Provide the (x, y) coordinate of the cell's center where the given text is located.  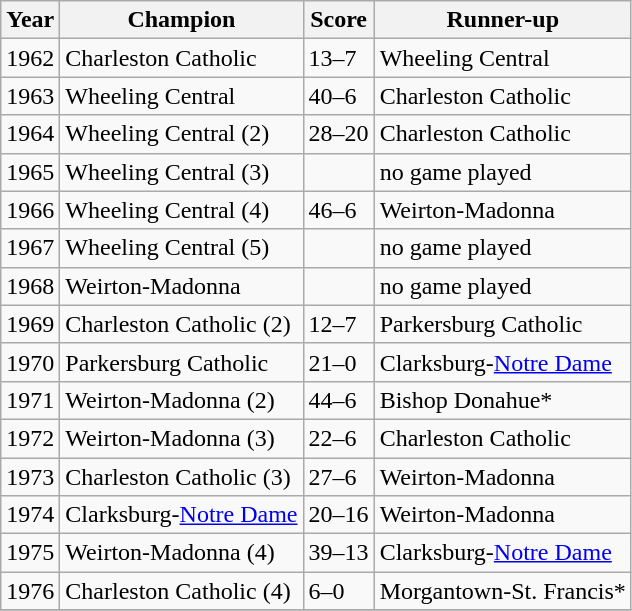
Charleston Catholic (2) (182, 324)
1965 (30, 172)
46–6 (338, 210)
44–6 (338, 400)
1976 (30, 591)
Wheeling Central (4) (182, 210)
1963 (30, 96)
1970 (30, 362)
Weirton-Madonna (4) (182, 553)
1968 (30, 286)
22–6 (338, 438)
1962 (30, 58)
Bishop Donahue* (502, 400)
40–6 (338, 96)
Charleston Catholic (3) (182, 477)
13–7 (338, 58)
12–7 (338, 324)
Wheeling Central (5) (182, 248)
1967 (30, 248)
1974 (30, 515)
Score (338, 20)
Weirton-Madonna (3) (182, 438)
1969 (30, 324)
1964 (30, 134)
28–20 (338, 134)
1966 (30, 210)
Wheeling Central (2) (182, 134)
27–6 (338, 477)
Champion (182, 20)
Charleston Catholic (4) (182, 591)
Year (30, 20)
1971 (30, 400)
1975 (30, 553)
1972 (30, 438)
20–16 (338, 515)
Morgantown-St. Francis* (502, 591)
6–0 (338, 591)
21–0 (338, 362)
39–13 (338, 553)
Weirton-Madonna (2) (182, 400)
Wheeling Central (3) (182, 172)
1973 (30, 477)
Runner-up (502, 20)
